Return the (x, y) coordinate for the center point of the cell that contains the specified text.  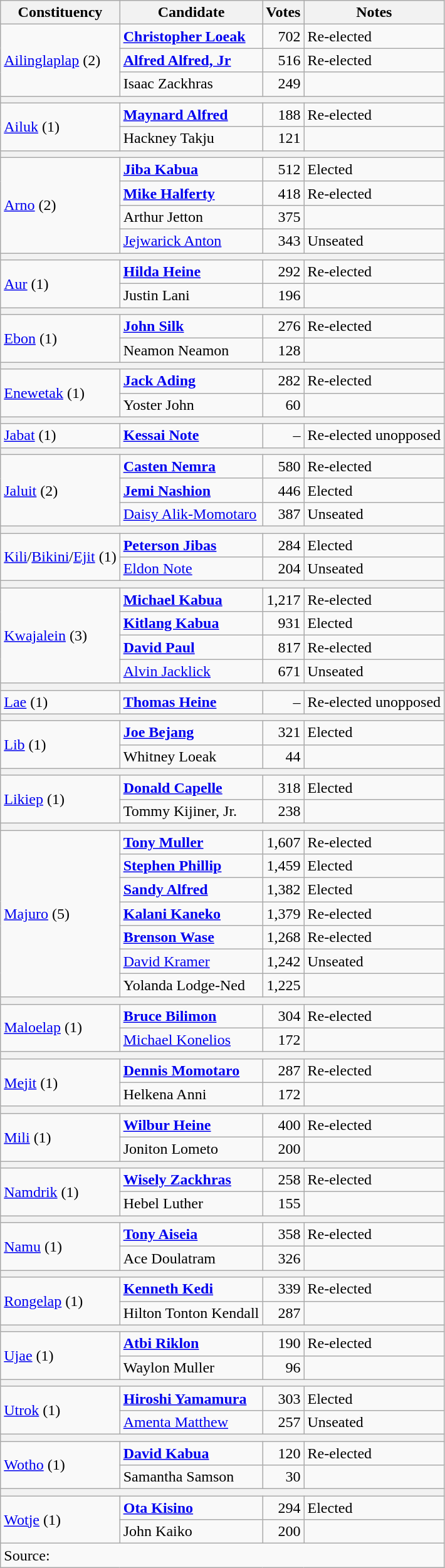
1,242 (283, 961)
375 (283, 217)
Namdrik (1) (60, 1192)
96 (283, 1367)
Alvin Jacklick (191, 671)
Aur (1) (60, 284)
Tony Aiseia (191, 1235)
1,268 (283, 938)
128 (283, 350)
Mejit (1) (60, 1082)
294 (283, 1508)
Yolanda Lodge-Ned (191, 985)
Jaluit (2) (60, 490)
284 (283, 545)
Bruce Bilimon (191, 1016)
Tommy Kijiner, Jr. (191, 811)
Lae (1) (60, 702)
304 (283, 1016)
190 (283, 1344)
Kenneth Kedi (191, 1289)
Maloelap (1) (60, 1028)
196 (283, 296)
Jemi Nashion (191, 490)
Wisely Zackhras (191, 1180)
238 (283, 811)
Joniton Lometo (191, 1149)
276 (283, 327)
Neamon Neamon (191, 350)
Ace Doulatram (191, 1258)
Kili/Bikini/Ejit (1) (60, 557)
339 (283, 1289)
Waylon Muller (191, 1367)
326 (283, 1258)
512 (283, 169)
Candidate (191, 13)
Ebon (1) (60, 338)
516 (283, 60)
292 (283, 272)
Wilbur Heine (191, 1125)
Thomas Heine (191, 702)
Michael Konelios (191, 1040)
358 (283, 1235)
Atbi Riklon (191, 1344)
1,382 (283, 890)
David Kabua (191, 1453)
Hackney Takju (191, 139)
David Paul (191, 647)
Ujae (1) (60, 1356)
Arthur Jetton (191, 217)
Whitney Loeak (191, 756)
Kessai Note (191, 436)
Amenta Matthew (191, 1422)
Isaac Zackhras (191, 84)
Arno (2) (60, 205)
30 (283, 1477)
44 (283, 756)
Brenson Wase (191, 938)
Ota Kisino (191, 1508)
1,607 (283, 842)
Maynard Alfred (191, 115)
Eldon Note (191, 569)
321 (283, 733)
Michael Kabua (191, 600)
Dennis Momotaro (191, 1070)
Constituency (60, 13)
Likiep (1) (60, 799)
Source: (223, 1555)
303 (283, 1398)
Wotho (1) (60, 1465)
Votes (283, 13)
Mili (1) (60, 1137)
Joe Bejang (191, 733)
Hilda Heine (191, 272)
1,459 (283, 866)
817 (283, 647)
Helkena Anni (191, 1094)
931 (283, 624)
Ailinglaplap (2) (60, 60)
Kalani Kaneko (191, 914)
Sandy Alfred (191, 890)
282 (283, 381)
Alfred Alfred, Jr (191, 60)
Kwajalein (3) (60, 635)
Casten Nemra (191, 466)
Jejwarick Anton (191, 241)
Lib (1) (60, 745)
249 (283, 84)
Jabat (1) (60, 436)
John Kaiko (191, 1532)
Hiroshi Yamamura (191, 1398)
Peterson Jibas (191, 545)
Christopher Loeak (191, 36)
580 (283, 466)
121 (283, 139)
1,217 (283, 600)
Tony Muller (191, 842)
Donald Capelle (191, 787)
Samantha Samson (191, 1477)
Jiba Kabua (191, 169)
Mike Halferty (191, 193)
David Kramer (191, 961)
Justin Lani (191, 296)
Jack Ading (191, 381)
Daisy Alik-Momotaro (191, 514)
257 (283, 1422)
318 (283, 787)
Majuro (5) (60, 913)
Namu (1) (60, 1247)
400 (283, 1125)
Hilton Tonton Kendall (191, 1313)
702 (283, 36)
Wotje (1) (60, 1520)
Notes (374, 13)
Hebel Luther (191, 1204)
1,379 (283, 914)
60 (283, 405)
418 (283, 193)
Rongelap (1) (60, 1301)
671 (283, 671)
Enewetak (1) (60, 393)
Utrok (1) (60, 1410)
1,225 (283, 985)
John Silk (191, 327)
Yoster John (191, 405)
188 (283, 115)
446 (283, 490)
204 (283, 569)
343 (283, 241)
Kitlang Kabua (191, 624)
120 (283, 1453)
387 (283, 514)
Ailuk (1) (60, 127)
258 (283, 1180)
Stephen Phillip (191, 866)
155 (283, 1204)
